Extract the (x, y) coordinate from the center of the cell holding the provided text.  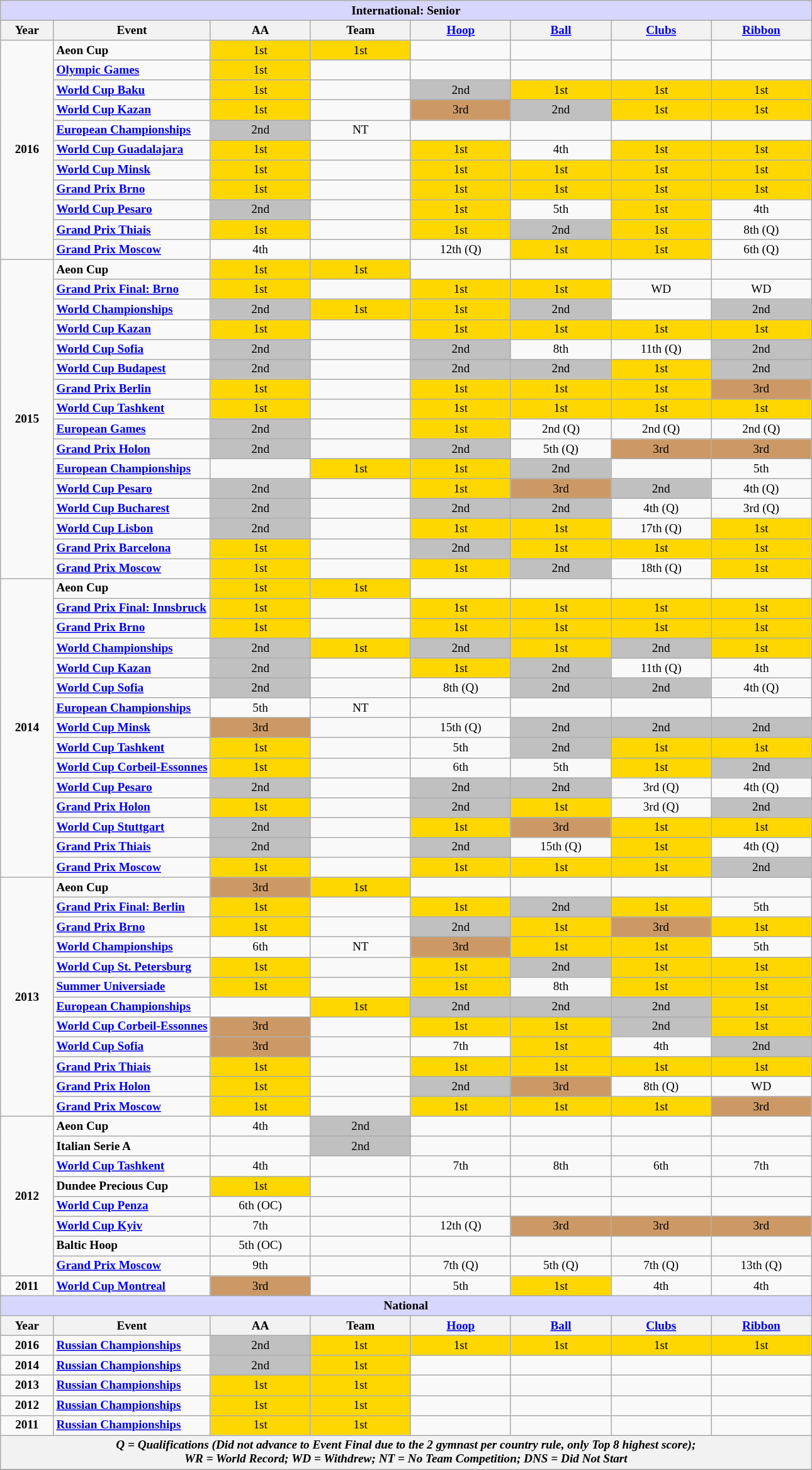
Olympic Games (132, 70)
Grand Prix Barcelona (132, 549)
World Cup Budapest (132, 369)
6th (OC) (261, 1206)
Italian Serie A (132, 1146)
6th (Q) (762, 249)
National (406, 1306)
International: Senior (406, 11)
World Cup St. Petersburg (132, 967)
World Cup Penza (132, 1206)
World Cup Montreal (132, 1286)
13th (Q) (762, 1266)
World Cup Bucharest (132, 509)
World Cup Guadalajara (132, 150)
Summer Universiade (132, 987)
World Cup Stuttgart (132, 828)
5th (OC) (261, 1246)
European Games (132, 429)
World Cup Kyiv (132, 1226)
17th (Q) (661, 528)
Grand Prix Final: Berlin (132, 907)
World Cup Baku (132, 90)
Grand Prix Final: Innsbruck (132, 608)
World Cup Lisbon (132, 528)
18th (Q) (661, 568)
Grand Prix Final: Brno (132, 290)
2015 (27, 419)
Grand Prix Berlin (132, 389)
Dundee Precious Cup (132, 1186)
9th (261, 1266)
Baltic Hoop (132, 1246)
